For the text-containing cell, return its midpoint in (X, Y) coordinate format. 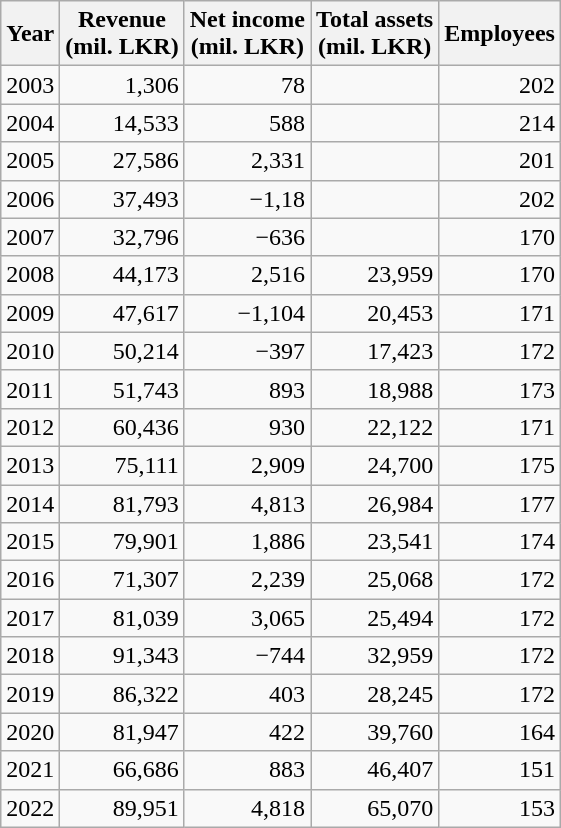
91,343 (122, 656)
2011 (30, 389)
883 (247, 770)
−744 (247, 656)
22,122 (375, 427)
2021 (30, 770)
81,039 (122, 618)
2,331 (247, 161)
14,533 (122, 123)
24,700 (375, 465)
51,743 (122, 389)
2019 (30, 694)
71,307 (122, 580)
1,306 (122, 85)
81,793 (122, 503)
47,617 (122, 313)
79,901 (122, 542)
151 (500, 770)
2018 (30, 656)
32,796 (122, 237)
Total assets(mil. LKR) (375, 34)
173 (500, 389)
26,984 (375, 503)
2007 (30, 237)
Revenue(mil. LKR) (122, 34)
25,068 (375, 580)
3,065 (247, 618)
2012 (30, 427)
2003 (30, 85)
422 (247, 732)
153 (500, 808)
27,586 (122, 161)
37,493 (122, 199)
28,245 (375, 694)
2,909 (247, 465)
17,423 (375, 351)
930 (247, 427)
86,322 (122, 694)
−1,104 (247, 313)
201 (500, 161)
214 (500, 123)
Year (30, 34)
2004 (30, 123)
2014 (30, 503)
78 (247, 85)
2005 (30, 161)
2020 (30, 732)
50,214 (122, 351)
2015 (30, 542)
403 (247, 694)
25,494 (375, 618)
2006 (30, 199)
1,886 (247, 542)
44,173 (122, 275)
2022 (30, 808)
2008 (30, 275)
23,959 (375, 275)
75,111 (122, 465)
2,516 (247, 275)
2,239 (247, 580)
177 (500, 503)
89,951 (122, 808)
2017 (30, 618)
2013 (30, 465)
65,070 (375, 808)
66,686 (122, 770)
−397 (247, 351)
20,453 (375, 313)
32,959 (375, 656)
81,947 (122, 732)
39,760 (375, 732)
−636 (247, 237)
893 (247, 389)
175 (500, 465)
46,407 (375, 770)
Net income(mil. LKR) (247, 34)
4,813 (247, 503)
−1,18 (247, 199)
2009 (30, 313)
2010 (30, 351)
4,818 (247, 808)
2016 (30, 580)
588 (247, 123)
Employees (500, 34)
164 (500, 732)
174 (500, 542)
18,988 (375, 389)
23,541 (375, 542)
60,436 (122, 427)
